Find where the given text appears and provide that cell's center as [X, Y] coordinate. 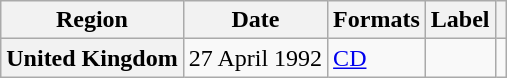
Date [255, 20]
27 April 1992 [255, 58]
Label [460, 20]
United Kingdom [92, 58]
Region [92, 20]
Formats [377, 20]
CD [377, 58]
